For the text-containing cell, return its midpoint in (x, y) coordinate format. 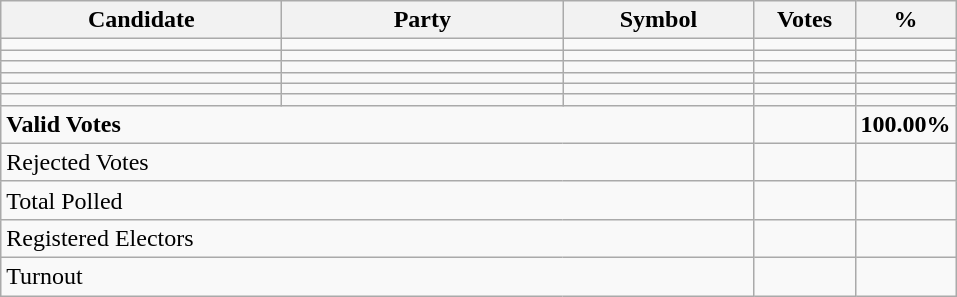
Votes (804, 20)
Candidate (142, 20)
100.00% (906, 124)
Turnout (378, 276)
Registered Electors (378, 238)
Party (422, 20)
Symbol (658, 20)
% (906, 20)
Total Polled (378, 200)
Valid Votes (378, 124)
Rejected Votes (378, 162)
